From the cell containing the given text, extract its center point as (x, y) coordinate. 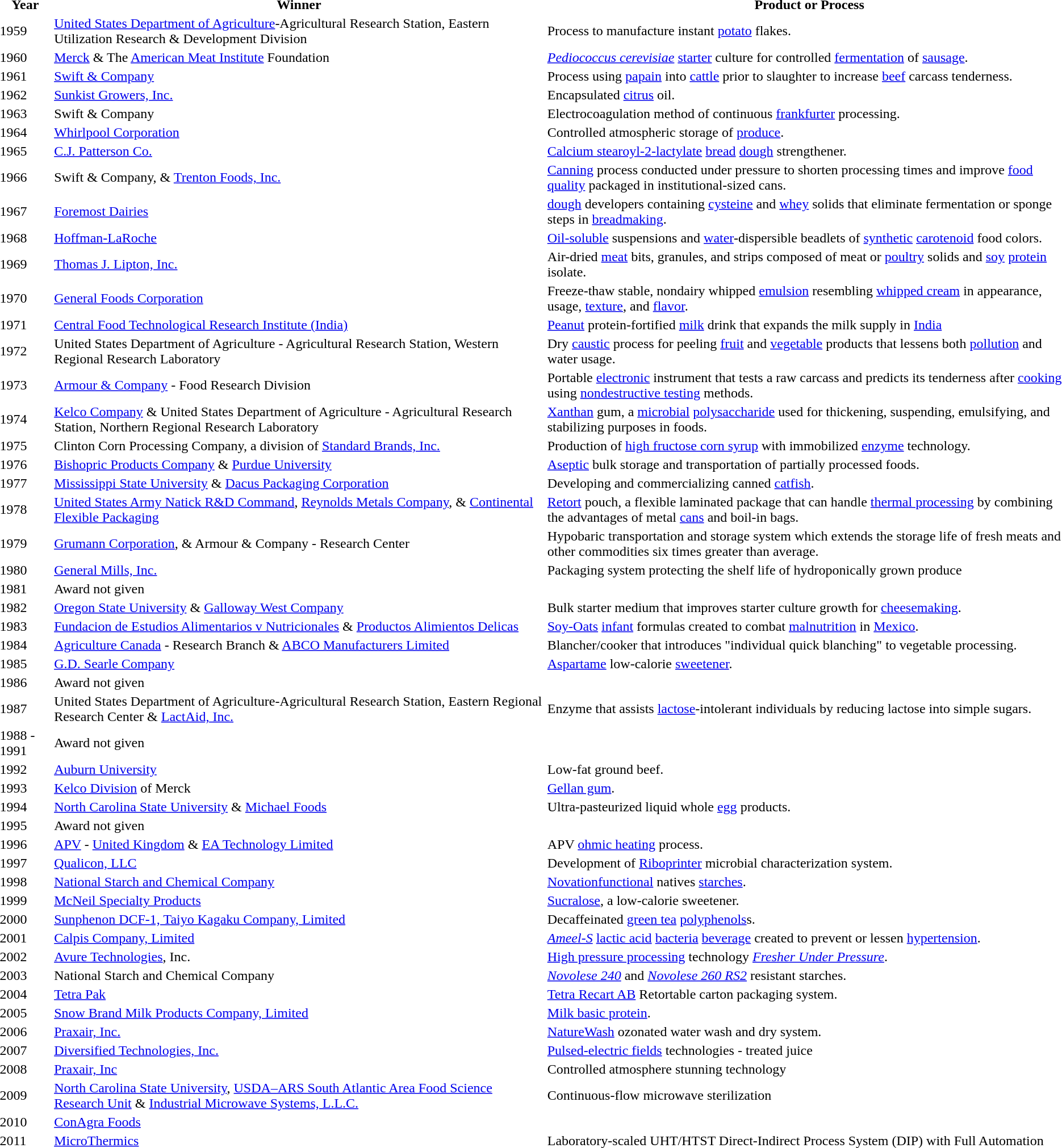
Merck & The American Meat Institute Foundation (299, 57)
Oregon State University & Galloway West Company (299, 607)
ConAgra Foods (299, 1122)
Diversified Technologies, Inc. (299, 1050)
Fundacion de Estudios Alimentarios v Nutricionales & Productos Alimientos Delicas (299, 626)
Armour & Company - Food Research Division (299, 385)
Calpis Company, Limited (299, 938)
Sunphenon DCF-1, Taiyo Kagaku Company, Limited (299, 919)
Mississippi State University & Dacus Packaging Corporation (299, 483)
Auburn University (299, 769)
Grumann Corporation, & Armour & Company - Research Center (299, 544)
G.D. Searle Company (299, 664)
Qualicon, LLC (299, 863)
United States Department of Agriculture-Agricultural Research Station, Eastern Utilization Research & Development Division (299, 31)
Tetra Pak (299, 994)
United States Department of Agriculture - Agricultural Research Station, Western Regional Research Laboratory (299, 351)
United States Department of Agriculture-Agricultural Research Station, Eastern Regional Research Center & LactAid, Inc. (299, 709)
North Carolina State University & Michael Foods (299, 807)
McNeil Specialty Products (299, 900)
Bishopric Products Company & Purdue University (299, 464)
North Carolina State University, USDA–ARS South Atlantic Area Food Science Research Unit & Industrial Microwave Systems, L.L.C. (299, 1096)
General Mills, Inc. (299, 570)
Avure Technologies, Inc. (299, 957)
United States Army Natick R&D Command, Reynolds Metals Company, & Continental Flexible Packaging (299, 510)
C.J. Patterson Co. (299, 151)
Kelco Company & United States Department of Agriculture - Agricultural Research Station, Northern Regional Research Laboratory (299, 419)
APV - United Kingdom & EA Technology Limited (299, 844)
Kelco Division of Merck (299, 788)
Hoffman-LaRoche (299, 238)
Clinton Corn Processing Company, a division of Standard Brands, Inc. (299, 446)
Praxair, Inc (299, 1069)
Swift & Company, & Trenton Foods, Inc. (299, 177)
Agriculture Canada - Research Branch & ABCO Manufacturers Limited (299, 645)
Foremost Dairies (299, 211)
Snow Brand Milk Products Company, Limited (299, 1013)
Sunkist Growers, Inc. (299, 95)
General Foods Corporation (299, 299)
Thomas J. Lipton, Inc. (299, 265)
Whirlpool Corporation (299, 132)
Praxair, Inc. (299, 1032)
Central Food Technological Research Institute (India) (299, 325)
